Find where the given text appears and provide that cell's center as (X, Y) coordinate. 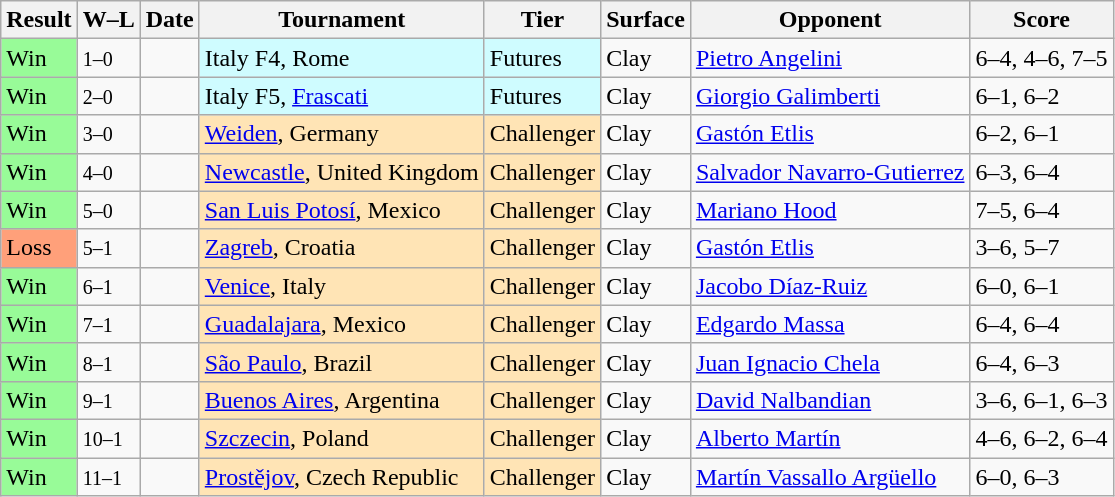
6–1 (108, 286)
Venice, Italy (342, 286)
6–4, 6–4 (1042, 324)
6–2, 6–1 (1042, 134)
4–0 (108, 172)
São Paulo, Brazil (342, 362)
6–0, 6–1 (1042, 286)
5–1 (108, 248)
Szczecin, Poland (342, 438)
3–6, 6–1, 6–3 (1042, 400)
8–1 (108, 362)
Zagreb, Croatia (342, 248)
Salvador Navarro-Gutierrez (830, 172)
6–1, 6–2 (1042, 96)
Edgardo Massa (830, 324)
7–1 (108, 324)
Guadalajara, Mexico (342, 324)
6–4, 6–3 (1042, 362)
2–0 (108, 96)
6–4, 4–6, 7–5 (1042, 58)
Tournament (342, 20)
9–1 (108, 400)
Italy F5, Frascati (342, 96)
San Luis Potosí, Mexico (342, 210)
10–1 (108, 438)
Score (1042, 20)
W–L (108, 20)
4–6, 6–2, 6–4 (1042, 438)
David Nalbandian (830, 400)
Jacobo Díaz-Ruiz (830, 286)
Alberto Martín (830, 438)
Prostějov, Czech Republic (342, 477)
7–5, 6–4 (1042, 210)
Buenos Aires, Argentina (342, 400)
Newcastle, United Kingdom (342, 172)
Juan Ignacio Chela (830, 362)
6–3, 6–4 (1042, 172)
Tier (542, 20)
Martín Vassallo Argüello (830, 477)
3–0 (108, 134)
Result (39, 20)
6–0, 6–3 (1042, 477)
5–0 (108, 210)
Italy F4, Rome (342, 58)
1–0 (108, 58)
Weiden, Germany (342, 134)
Pietro Angelini (830, 58)
11–1 (108, 477)
Giorgio Galimberti (830, 96)
Date (170, 20)
Surface (646, 20)
Mariano Hood (830, 210)
Loss (39, 248)
Opponent (830, 20)
3–6, 5–7 (1042, 248)
